Return the [x, y] coordinate for the center point of the cell that contains the specified text.  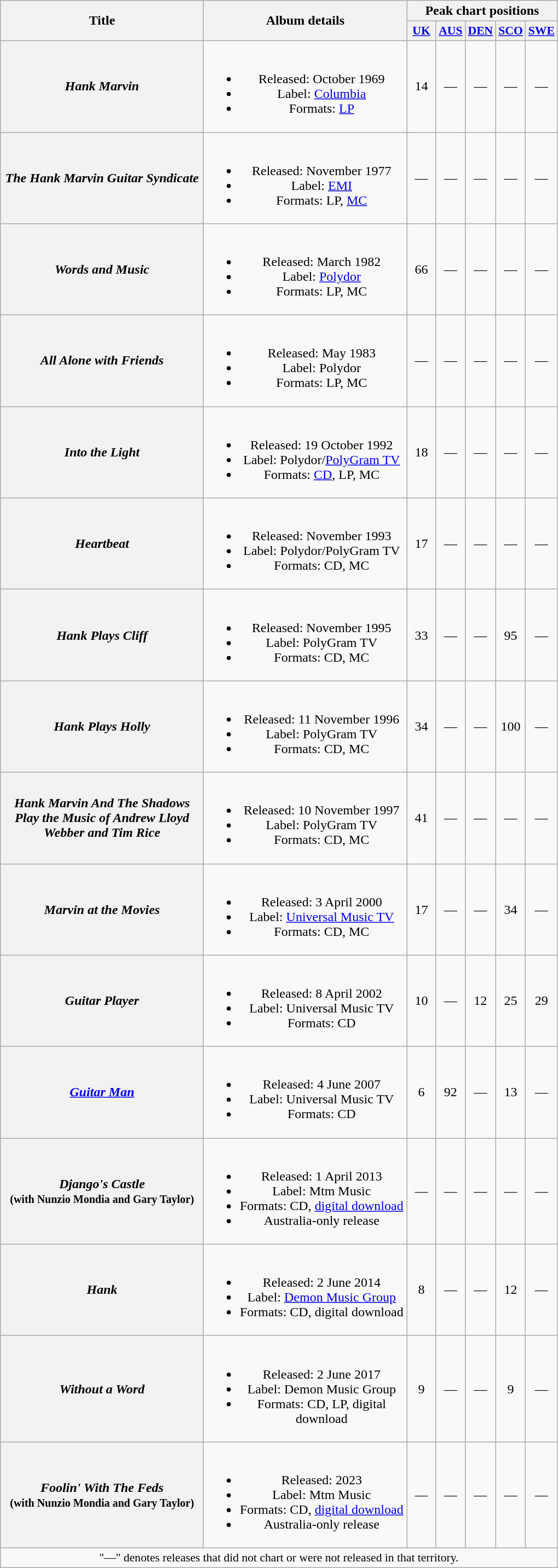
Hank Marvin And The Shadows Play the Music of Andrew Lloyd Webber and Tim Rice [102, 818]
SWE [542, 31]
Released: 2023Label: Mtm MusicFormats: CD, digital downloadAustralia-only release [306, 1495]
AUS [450, 31]
Released: 1 April 2013Label: Mtm MusicFormats: CD, digital downloadAustralia-only release [306, 1191]
Words and Music [102, 269]
Into the Light [102, 452]
6 [422, 1092]
Released: 11 November 1996Label: PolyGram TVFormats: CD, MC [306, 727]
Released: March 1982Label: PolydorFormats: LP, MC [306, 269]
Released: 2 June 2017Label: Demon Music GroupFormats: CD, LP, digital download [306, 1388]
95 [510, 635]
8 [422, 1289]
All Alone with Friends [102, 361]
SCO [510, 31]
Released: October 1969Label: ColumbiaFormats: LP [306, 86]
DEN [481, 31]
Released: November 1977Label: EMIFormats: LP, MC [306, 178]
Title [102, 21]
25 [510, 1000]
Guitar Player [102, 1000]
92 [450, 1092]
14 [422, 86]
13 [510, 1092]
Released: 10 November 1997Label: PolyGram TVFormats: CD, MC [306, 818]
33 [422, 635]
Released: 2 June 2014Label: Demon Music GroupFormats: CD, digital download [306, 1289]
"—" denotes releases that did not chart or were not released in that territory. [279, 1558]
66 [422, 269]
Peak chart positions [482, 11]
10 [422, 1000]
Hank Plays Holly [102, 727]
Heartbeat [102, 544]
Hank Marvin [102, 86]
Guitar Man [102, 1092]
Released: May 1983Label: PolydorFormats: LP, MC [306, 361]
UK [422, 31]
Album details [306, 21]
The Hank Marvin Guitar Syndicate [102, 178]
Marvin at the Movies [102, 910]
Released: November 1993Label: Polydor/PolyGram TVFormats: CD, MC [306, 544]
Released: 8 April 2002Label: Universal Music TVFormats: CD [306, 1000]
Released: November 1995Label: PolyGram TVFormats: CD, MC [306, 635]
Released: 19 October 1992Label: Polydor/PolyGram TVFormats: CD, LP, MC [306, 452]
Hank Plays Cliff [102, 635]
Without a Word [102, 1388]
41 [422, 818]
Released: 4 June 2007Label: Universal Music TVFormats: CD [306, 1092]
Foolin' With The Feds(with Nunzio Mondia and Gary Taylor) [102, 1495]
Django's Castle(with Nunzio Mondia and Gary Taylor) [102, 1191]
Released: 3 April 2000Label: Universal Music TVFormats: CD, MC [306, 910]
18 [422, 452]
Hank [102, 1289]
29 [542, 1000]
100 [510, 727]
